Return (x, y) of the center of cell containing provided text 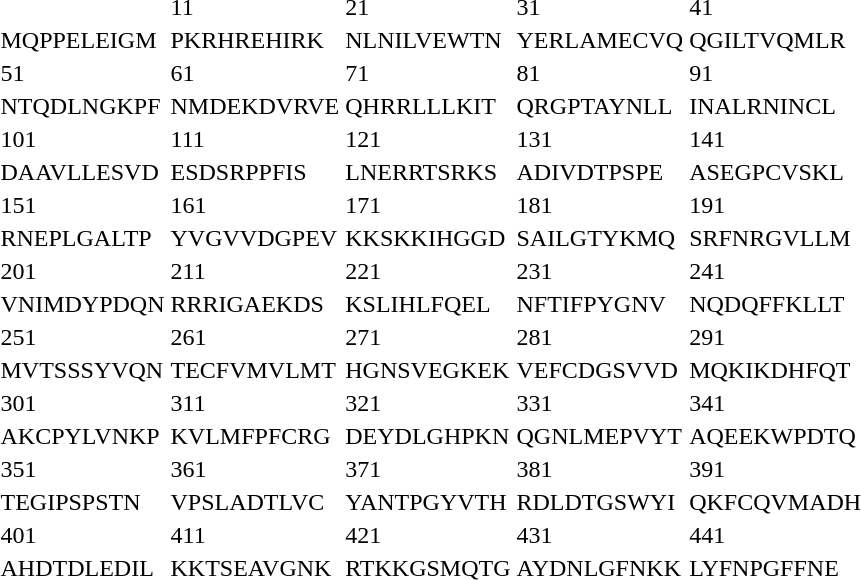
RRRIGAEKDS (255, 304)
VEFCDGSVVD (600, 370)
171 (428, 205)
121 (428, 139)
YVGVVDGPEV (255, 238)
211 (255, 271)
131 (600, 139)
HGNSVEGKEK (428, 370)
281 (600, 337)
NFTIFPYGNV (600, 304)
321 (428, 403)
111 (255, 139)
431 (600, 535)
71 (428, 73)
VPSLADTLVC (255, 502)
361 (255, 469)
SAILGTYKMQ (600, 238)
NLNILVEWTN (428, 40)
331 (600, 403)
61 (255, 73)
PKRHREHIRK (255, 40)
161 (255, 205)
311 (255, 403)
RDLDTGSWYI (600, 502)
381 (600, 469)
YERLAMECVQ (600, 40)
NMDEKDVRVE (255, 106)
LNERRTSRKS (428, 172)
YANTPGYVTH (428, 502)
DEYDLGHPKN (428, 436)
KSLIHLFQEL (428, 304)
371 (428, 469)
ESDSRPPFIS (255, 172)
261 (255, 337)
QHRRLLLKIT (428, 106)
ADIVDTPSPE (600, 172)
421 (428, 535)
411 (255, 535)
231 (600, 271)
271 (428, 337)
221 (428, 271)
TECFVMVLMT (255, 370)
KKSKKIHGGD (428, 238)
QRGPTAYNLL (600, 106)
81 (600, 73)
181 (600, 205)
KVLMFPFCRG (255, 436)
QGNLMEPVYT (600, 436)
